Pinpoint the cell where the given text exists, returning its (X, Y) midpoint coordinate. 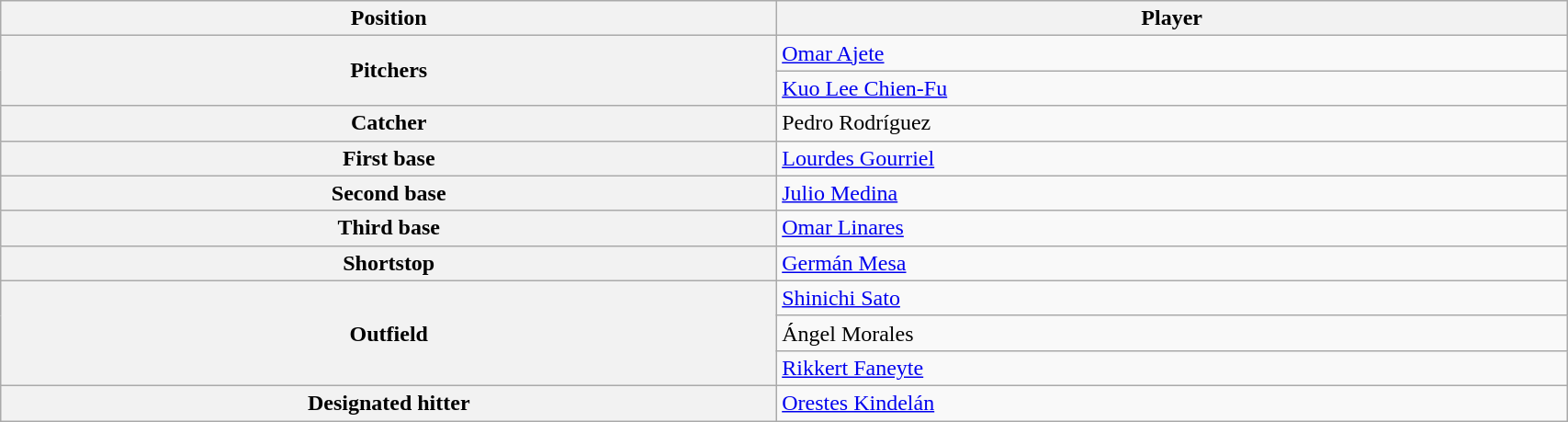
Third base (389, 228)
Kuo Lee Chien-Fu (1172, 88)
Orestes Kindelán (1172, 403)
Pedro Rodríguez (1172, 123)
Germán Mesa (1172, 263)
Designated hitter (389, 403)
Ángel Morales (1172, 333)
Player (1172, 18)
Pitchers (389, 71)
Catcher (389, 123)
Lourdes Gourriel (1172, 158)
Second base (389, 193)
Rikkert Faneyte (1172, 368)
Outfield (389, 333)
Omar Ajete (1172, 53)
Omar Linares (1172, 228)
First base (389, 158)
Position (389, 18)
Shortstop (389, 263)
Julio Medina (1172, 193)
Shinichi Sato (1172, 298)
